From the cell containing the given text, extract its center point as [x, y] coordinate. 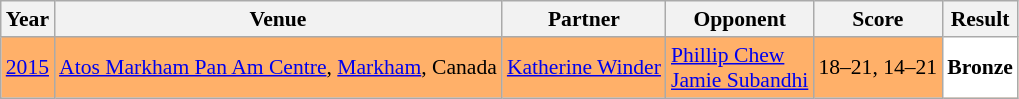
Katherine Winder [584, 68]
Result [980, 19]
Year [28, 19]
Score [878, 19]
Phillip Chew Jamie Subandhi [740, 68]
2015 [28, 68]
Atos Markham Pan Am Centre, Markham, Canada [278, 68]
Opponent [740, 19]
Venue [278, 19]
Bronze [980, 68]
Partner [584, 19]
18–21, 14–21 [878, 68]
